Extract the [X, Y] coordinate from the center of the cell holding the provided text.  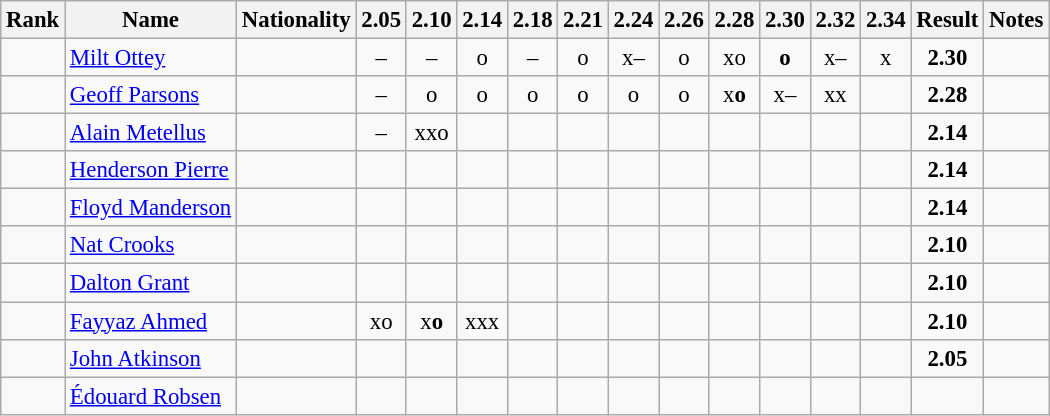
2.21 [583, 20]
Geoff Parsons [151, 95]
xxo [431, 133]
Édouard Robsen [151, 396]
Result [948, 20]
xxx [482, 321]
Rank [33, 20]
Nationality [296, 20]
Name [151, 20]
x [886, 58]
John Atkinson [151, 358]
2.26 [684, 20]
Milt Ottey [151, 58]
2.34 [886, 20]
2.18 [532, 20]
xx [835, 95]
2.32 [835, 20]
Alain Metellus [151, 133]
Notes [1016, 20]
Floyd Manderson [151, 208]
Fayyaz Ahmed [151, 321]
Henderson Pierre [151, 170]
Nat Crooks [151, 245]
Dalton Grant [151, 283]
2.24 [633, 20]
